Determine the [X, Y] coordinate at the center of the cell enclosing the given text.  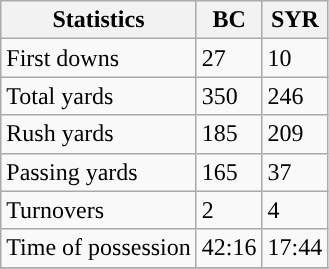
17:44 [295, 248]
4 [295, 210]
SYR [295, 20]
185 [229, 134]
10 [295, 58]
Passing yards [99, 172]
165 [229, 172]
350 [229, 96]
Turnovers [99, 210]
Rush yards [99, 134]
2 [229, 210]
42:16 [229, 248]
Statistics [99, 20]
209 [295, 134]
37 [295, 172]
27 [229, 58]
Total yards [99, 96]
246 [295, 96]
BC [229, 20]
Time of possession [99, 248]
First downs [99, 58]
